For the text-containing cell, return its midpoint in (X, Y) coordinate format. 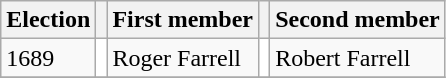
Election (48, 20)
Roger Farrell (183, 58)
Second member (358, 20)
1689 (48, 58)
First member (183, 20)
Robert Farrell (358, 58)
